Scan for the cell matching the given text and deliver its (x, y) coordinate at center. 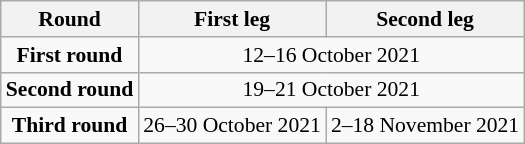
19–21 October 2021 (331, 90)
First leg (232, 19)
26–30 October 2021 (232, 126)
First round (70, 55)
Second leg (425, 19)
Second round (70, 90)
12–16 October 2021 (331, 55)
Round (70, 19)
2–18 November 2021 (425, 126)
Third round (70, 126)
